From the cell containing the given text, extract its center point as [X, Y] coordinate. 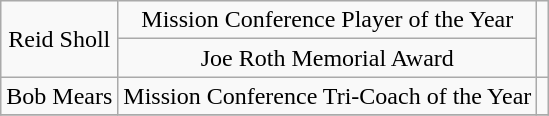
Joe Roth Memorial Award [328, 58]
Mission Conference Player of the Year [328, 20]
Reid Sholl [60, 39]
Bob Mears [60, 96]
Mission Conference Tri-Coach of the Year [328, 96]
